Find where the given text appears and provide that cell's center as (x, y) coordinate. 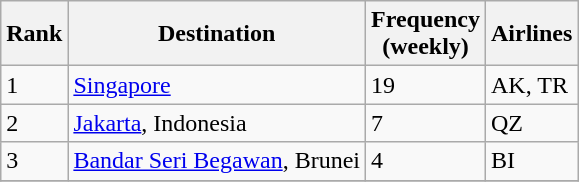
Singapore (217, 85)
2 (34, 123)
4 (426, 161)
7 (426, 123)
3 (34, 161)
BI (531, 161)
Bandar Seri Begawan, Brunei (217, 161)
19 (426, 85)
AK, TR (531, 85)
Airlines (531, 34)
1 (34, 85)
Jakarta, Indonesia (217, 123)
Rank (34, 34)
Frequency(weekly) (426, 34)
QZ (531, 123)
Destination (217, 34)
